Output the [X, Y] coordinate of the center of the cell containing the given text.  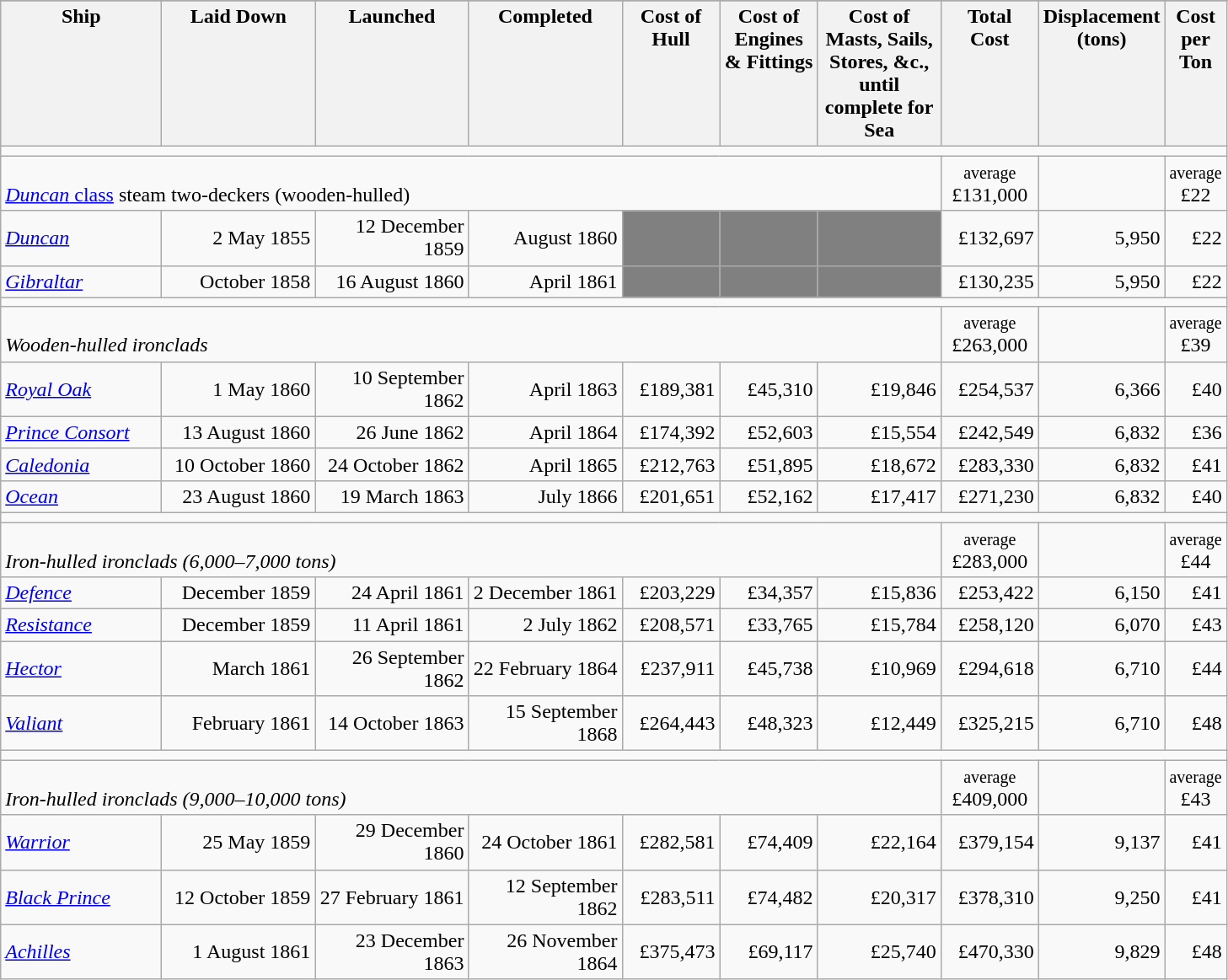
29 December 1860 [392, 843]
£74,409 [769, 843]
Ship [81, 74]
12 September 1862 [545, 897]
Achilles [81, 952]
£212,763 [671, 464]
£242,549 [989, 432]
£25,740 [879, 952]
£45,310 [769, 389]
Royal Oak [81, 389]
10 October 1860 [239, 464]
July 1866 [545, 496]
13 August 1860 [239, 432]
£15,554 [879, 432]
26 June 1862 [392, 432]
£15,784 [879, 625]
Ocean [81, 496]
23 December 1863 [392, 952]
average £263,000 [989, 334]
average £283,000 [989, 549]
2 May 1855 [239, 238]
£283,511 [671, 897]
11 April 1861 [392, 625]
9,137 [1102, 843]
12 October 1859 [239, 897]
Cost of Engines & Fittings [769, 74]
£203,229 [671, 593]
average £131,000 [989, 184]
£378,310 [989, 897]
average £22 [1195, 184]
October 1858 [239, 281]
£20,317 [879, 897]
Displacement (tons) [1102, 74]
£208,571 [671, 625]
24 April 1861 [392, 593]
Launched [392, 74]
£132,697 [989, 238]
6,366 [1102, 389]
Resistance [81, 625]
Completed [545, 74]
£10,969 [879, 669]
average £43 [1195, 787]
average £409,000 [989, 787]
10 September 1862 [392, 389]
1 May 1860 [239, 389]
£45,738 [769, 669]
2 July 1862 [545, 625]
average £39 [1195, 334]
£294,618 [989, 669]
£325,215 [989, 723]
27 February 1861 [392, 897]
£36 [1195, 432]
£48,323 [769, 723]
August 1860 [545, 238]
£43 [1195, 625]
9,250 [1102, 897]
£283,330 [989, 464]
Iron-hulled ironclads (9,000–10,000 tons) [470, 787]
24 October 1861 [545, 843]
12 December 1859 [392, 238]
£282,581 [671, 843]
Prince Consort [81, 432]
£271,230 [989, 496]
Cost of Hull [671, 74]
16 August 1860 [392, 281]
Black Prince [81, 897]
Iron-hulled ironclads (6,000–7,000 tons) [470, 549]
April 1863 [545, 389]
£74,482 [769, 897]
24 October 1862 [392, 464]
£201,651 [671, 496]
£52,603 [769, 432]
1 August 1861 [239, 952]
Valiant [81, 723]
Cost of Masts, Sails, Stores, &c., until complete for Sea [879, 74]
Cost per Ton [1195, 74]
22 February 1864 [545, 669]
Defence [81, 593]
April 1865 [545, 464]
£44 [1195, 669]
Caledonia [81, 464]
Duncan class steam two-deckers (wooden-hulled) [470, 184]
£51,895 [769, 464]
15 September 1868 [545, 723]
£15,836 [879, 593]
Wooden-hulled ironclads [470, 334]
£258,120 [989, 625]
£470,330 [989, 952]
£18,672 [879, 464]
Total Cost [989, 74]
£253,422 [989, 593]
Hector [81, 669]
£69,117 [769, 952]
Warrior [81, 843]
February 1861 [239, 723]
£33,765 [769, 625]
£375,473 [671, 952]
£17,417 [879, 496]
average £44 [1195, 549]
£52,162 [769, 496]
April 1864 [545, 432]
19 March 1863 [392, 496]
£254,537 [989, 389]
March 1861 [239, 669]
£12,449 [879, 723]
£264,443 [671, 723]
25 May 1859 [239, 843]
£237,911 [671, 669]
£174,392 [671, 432]
26 September 1862 [392, 669]
Gibraltar [81, 281]
26 November 1864 [545, 952]
£130,235 [989, 281]
£189,381 [671, 389]
£19,846 [879, 389]
2 December 1861 [545, 593]
April 1861 [545, 281]
9,829 [1102, 952]
14 October 1863 [392, 723]
6,150 [1102, 593]
Laid Down [239, 74]
23 August 1860 [239, 496]
£22,164 [879, 843]
£379,154 [989, 843]
Duncan [81, 238]
6,070 [1102, 625]
£34,357 [769, 593]
